Provide the [X, Y] coordinate of the cell's center where the given text is located.  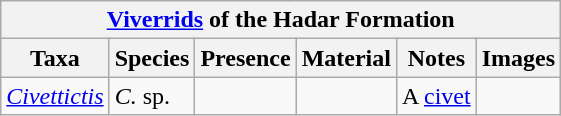
Images [518, 58]
Material [346, 58]
Viverrids of the Hadar Formation [281, 20]
A civet [436, 96]
C. sp. [152, 96]
Presence [246, 58]
Taxa [55, 58]
Species [152, 58]
Civettictis [55, 96]
Notes [436, 58]
